Scan for the cell matching the given text and deliver its [X, Y] coordinate at center. 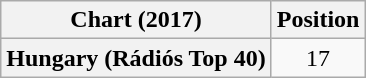
17 [318, 58]
Hungary (Rádiós Top 40) [136, 58]
Chart (2017) [136, 20]
Position [318, 20]
